From the cell containing the given text, extract its center point as [X, Y] coordinate. 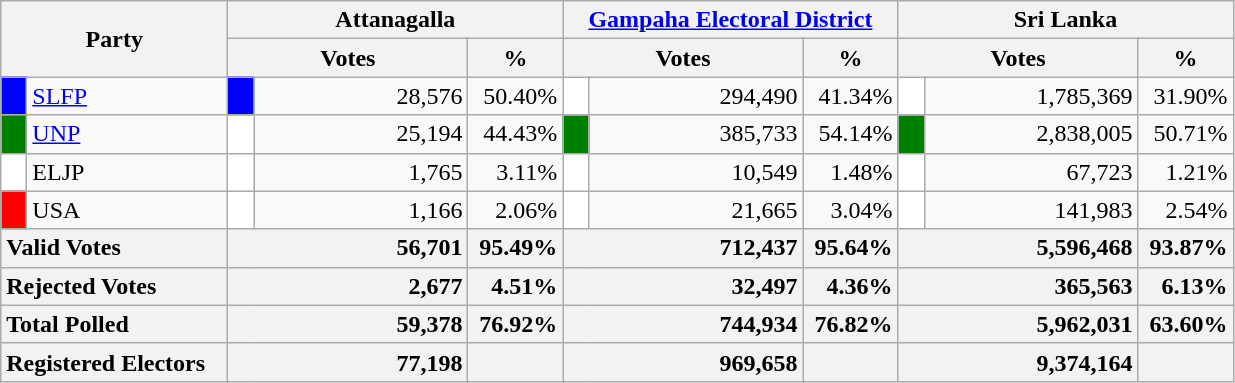
28,576 [361, 96]
25,194 [361, 134]
21,665 [696, 210]
93.87% [1186, 248]
Sri Lanka [1066, 20]
365,563 [1018, 286]
63.60% [1186, 324]
41.34% [850, 96]
76.92% [516, 324]
6.13% [1186, 286]
Party [114, 39]
1.21% [1186, 172]
1,785,369 [1031, 96]
Attanagalla [396, 20]
95.64% [850, 248]
4.36% [850, 286]
Registered Electors [114, 362]
1,166 [361, 210]
10,549 [696, 172]
UNP [128, 134]
1,765 [361, 172]
141,983 [1031, 210]
712,437 [683, 248]
Rejected Votes [114, 286]
3.04% [850, 210]
9,374,164 [1018, 362]
1.48% [850, 172]
385,733 [696, 134]
2.06% [516, 210]
50.71% [1186, 134]
USA [128, 210]
4.51% [516, 286]
3.11% [516, 172]
50.40% [516, 96]
67,723 [1031, 172]
5,596,468 [1018, 248]
77,198 [348, 362]
31.90% [1186, 96]
SLFP [128, 96]
Gampaha Electoral District [730, 20]
Total Polled [114, 324]
ELJP [128, 172]
5,962,031 [1018, 324]
2,677 [348, 286]
969,658 [683, 362]
56,701 [348, 248]
44.43% [516, 134]
2.54% [1186, 210]
744,934 [683, 324]
95.49% [516, 248]
294,490 [696, 96]
2,838,005 [1031, 134]
54.14% [850, 134]
32,497 [683, 286]
76.82% [850, 324]
Valid Votes [114, 248]
59,378 [348, 324]
